Provide the (X, Y) coordinate of the cell's center where the given text is located.  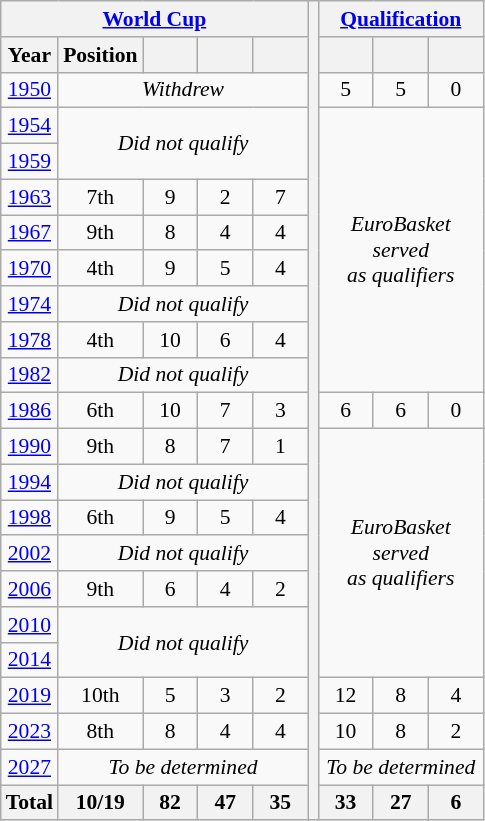
33 (346, 803)
1 (280, 447)
1950 (30, 90)
Position (100, 55)
2002 (30, 554)
1982 (30, 375)
1963 (30, 197)
27 (400, 803)
1959 (30, 162)
2027 (30, 767)
10th (100, 696)
1967 (30, 233)
Total (30, 803)
12 (346, 696)
Year (30, 55)
2023 (30, 732)
1970 (30, 269)
Withdrew (183, 90)
35 (280, 803)
82 (170, 803)
1986 (30, 411)
2014 (30, 660)
1978 (30, 340)
7th (100, 197)
8th (100, 732)
2010 (30, 625)
World Cup (154, 19)
2006 (30, 589)
1974 (30, 304)
47 (226, 803)
1994 (30, 482)
1954 (30, 126)
Qualification (400, 19)
2019 (30, 696)
10/19 (100, 803)
1990 (30, 447)
1998 (30, 518)
